Output the (X, Y) coordinate of the center of the cell containing the given text.  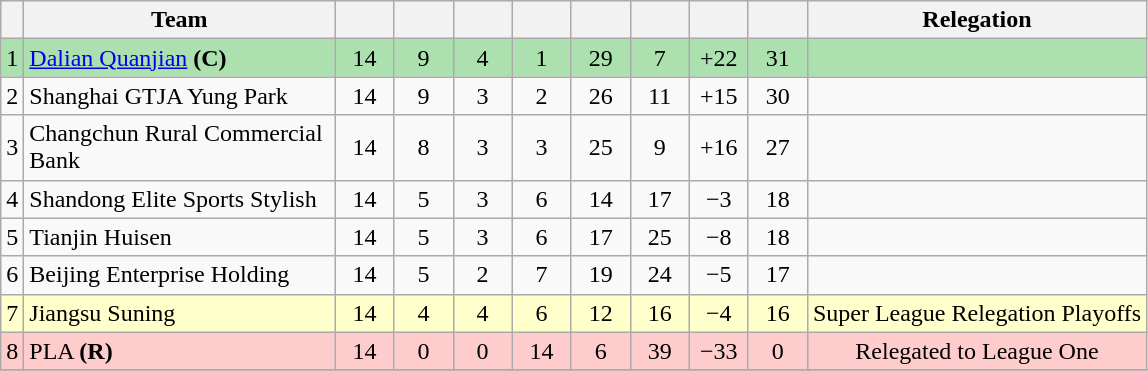
39 (660, 351)
Tianjin Huisen (180, 237)
26 (600, 96)
29 (600, 58)
19 (600, 275)
Jiangsu Suning (180, 313)
Team (180, 20)
30 (778, 96)
12 (600, 313)
27 (778, 148)
Changchun Rural Commercial Bank (180, 148)
11 (660, 96)
Relegated to League One (976, 351)
+15 (718, 96)
+16 (718, 148)
−33 (718, 351)
Dalian Quanjian (C) (180, 58)
Relegation (976, 20)
Super League Relegation Playoffs (976, 313)
Shandong Elite Sports Stylish (180, 199)
24 (660, 275)
Shanghai GTJA Yung Park (180, 96)
−8 (718, 237)
PLA (R) (180, 351)
−4 (718, 313)
−5 (718, 275)
−3 (718, 199)
31 (778, 58)
Beijing Enterprise Holding (180, 275)
+22 (718, 58)
